Return the (x, y) coordinate for the center point of the cell that contains the specified text.  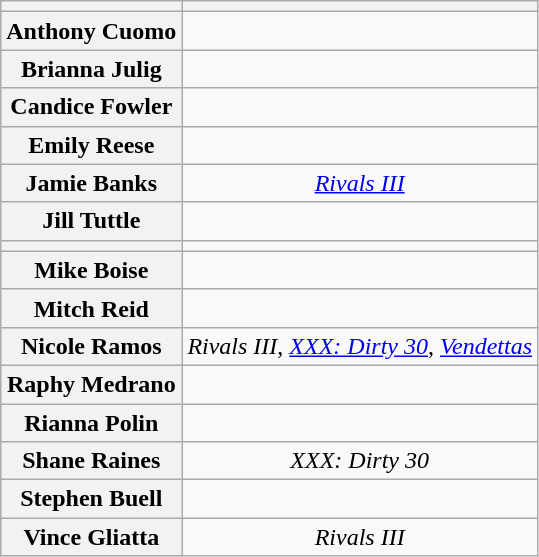
Jill Tuttle (92, 221)
Raphy Medrano (92, 384)
Nicole Ramos (92, 346)
Brianna Julig (92, 69)
Jamie Banks (92, 183)
Rianna Polin (92, 423)
Rivals III, XXX: Dirty 30, Vendettas (360, 346)
Vince Gliatta (92, 537)
Mike Boise (92, 270)
Candice Fowler (92, 107)
Anthony Cuomo (92, 31)
Stephen Buell (92, 499)
XXX: Dirty 30 (360, 461)
Shane Raines (92, 461)
Mitch Reid (92, 308)
Emily Reese (92, 145)
